Scan for the cell matching the given text and deliver its (x, y) coordinate at center. 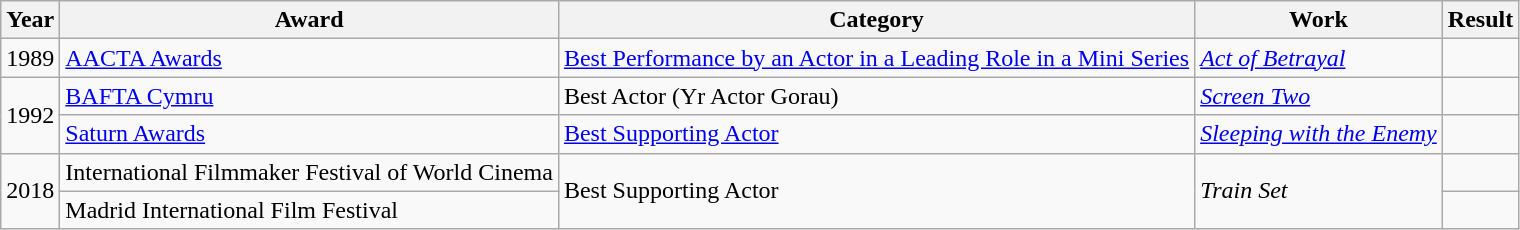
2018 (30, 191)
BAFTA Cymru (310, 96)
Saturn Awards (310, 134)
Category (876, 20)
Best Performance by an Actor in a Leading Role in a Mini Series (876, 58)
Sleeping with the Enemy (1319, 134)
Screen Two (1319, 96)
International Filmmaker Festival of World Cinema (310, 172)
Act of Betrayal (1319, 58)
Best Actor (Yr Actor Gorau) (876, 96)
AACTA Awards (310, 58)
Result (1480, 20)
1989 (30, 58)
Award (310, 20)
Work (1319, 20)
Madrid International Film Festival (310, 210)
Year (30, 20)
1992 (30, 115)
Train Set (1319, 191)
